Detect which cell encompasses the target text, then output its (X, Y) center coordinate. 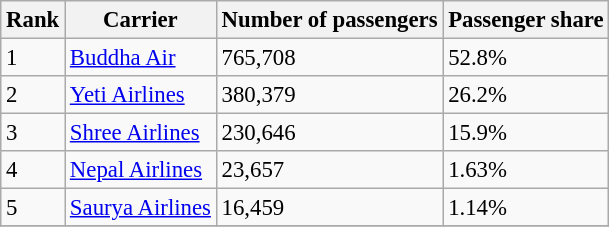
765,708 (330, 58)
52.8% (526, 58)
Yeti Airlines (141, 95)
Carrier (141, 20)
Buddha Air (141, 58)
26.2% (526, 95)
Passenger share (526, 20)
3 (33, 133)
Number of passengers (330, 20)
2 (33, 95)
1.14% (526, 208)
Rank (33, 20)
15.9% (526, 133)
Shree Airlines (141, 133)
23,657 (330, 170)
1.63% (526, 170)
230,646 (330, 133)
380,379 (330, 95)
5 (33, 208)
4 (33, 170)
1 (33, 58)
Nepal Airlines (141, 170)
Saurya Airlines (141, 208)
16,459 (330, 208)
